Output the [X, Y] coordinate of the center of the cell containing the given text.  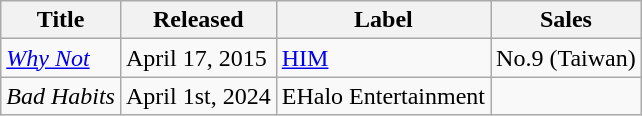
Sales [566, 20]
Bad Habits [61, 96]
April 1st, 2024 [198, 96]
No.9 (Taiwan) [566, 58]
Title [61, 20]
EHalo Entertainment [383, 96]
HIM [383, 58]
Label [383, 20]
Why Not [61, 58]
April 17, 2015 [198, 58]
Released [198, 20]
